Return (x, y) of the center of cell containing provided text 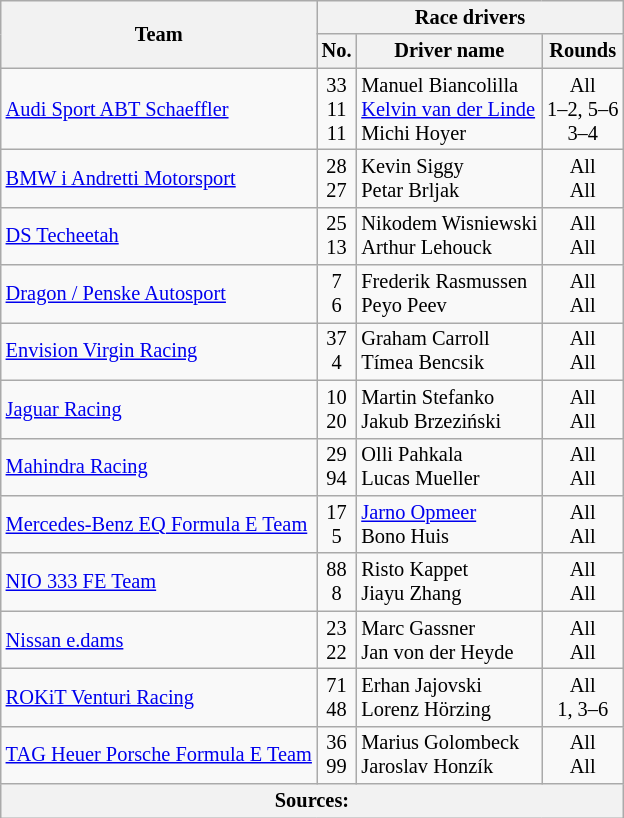
Graham Carroll Tímea Bencsik (449, 351)
Dragon / Penske Autosport (159, 294)
NIO 333 FE Team (159, 582)
Jaguar Racing (159, 409)
7148 (337, 697)
2322 (337, 640)
Driver name (449, 51)
Marius Golombeck Jaroslav Honzík (449, 755)
Risto Kappet Jiayu Zhang (449, 582)
3699 (337, 755)
2513 (337, 236)
Kevin Siggy Petar Brljak (449, 178)
Marc Gassner Jan von der Heyde (449, 640)
Mercedes-Benz EQ Formula E Team (159, 524)
2827 (337, 178)
Nissan e.dams (159, 640)
2994 (337, 467)
Rounds (582, 51)
TAG Heuer Porsche Formula E Team (159, 755)
76 (337, 294)
374 (337, 351)
No. (337, 51)
331111 (337, 109)
888 (337, 582)
Race drivers (470, 17)
175 (337, 524)
Jarno Opmeer Bono Huis (449, 524)
1020 (337, 409)
Team (159, 34)
Martin Stefanko Jakub Brzeziński (449, 409)
Erhan Jajovski Lorenz Hörzing (449, 697)
Sources: (312, 801)
BMW i Andretti Motorsport (159, 178)
Nikodem Wisniewski Arthur Lehouck (449, 236)
Audi Sport ABT Schaeffler (159, 109)
Manuel Biancolilla Kelvin van der Linde Michi Hoyer (449, 109)
All1, 3–6 (582, 697)
Olli Pahkala Lucas Mueller (449, 467)
All1–2, 5–63–4 (582, 109)
Mahindra Racing (159, 467)
ROKiT Venturi Racing (159, 697)
Frederik Rasmussen Peyo Peev (449, 294)
Envision Virgin Racing (159, 351)
DS Techeetah (159, 236)
